Return (X, Y) of the center of cell containing provided text 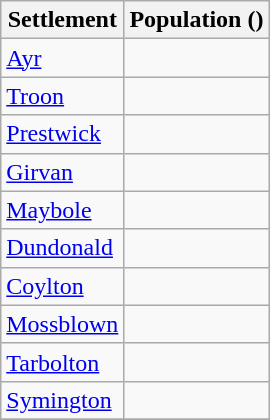
Coylton (62, 286)
Prestwick (62, 134)
Troon (62, 96)
Mossblown (62, 324)
Symington (62, 400)
Tarbolton (62, 362)
Ayr (62, 58)
Population () (196, 20)
Dundonald (62, 248)
Maybole (62, 210)
Settlement (62, 20)
Girvan (62, 172)
